Pinpoint the cell where the given text exists, returning its [x, y] midpoint coordinate. 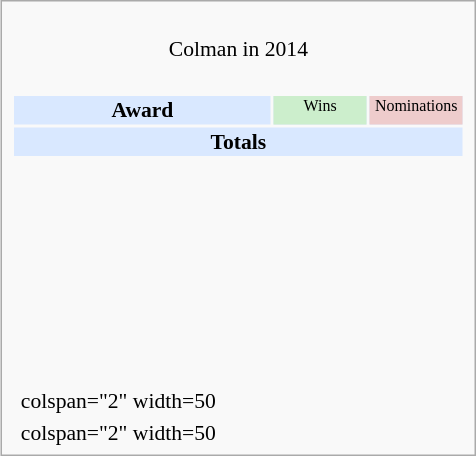
Award [142, 110]
Wins [320, 110]
Colman in 2014 [239, 36]
Award Wins Nominations Totals [239, 225]
Totals [238, 141]
Nominations [416, 110]
